Locate the cell with the specified text and output its [x, y] center coordinate. 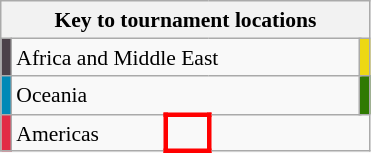
Oceania [185, 96]
Americas [88, 132]
Africa and Middle East [185, 56]
Key to tournament locations [186, 20]
